Identify which cell holds the provided text, then report its [x, y] central coordinate. 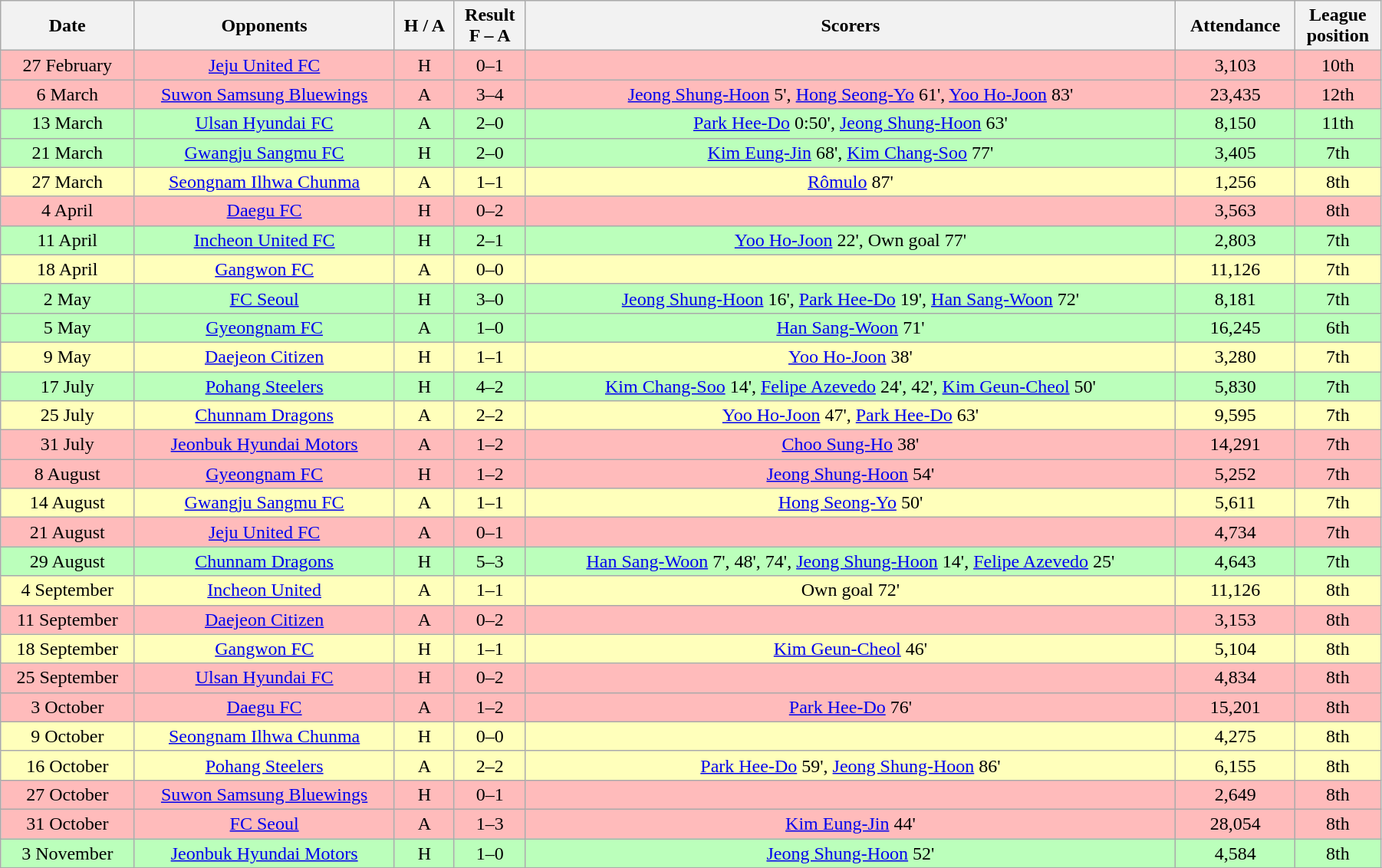
Date [67, 26]
Hong Seong-Yo 50' [851, 503]
6th [1338, 327]
Han Sang-Woon 7', 48', 74', Jeong Shung-Hoon 14', Felipe Azevedo 25' [851, 561]
3–0 [489, 298]
8,150 [1236, 123]
Kim Eung-Jin 68', Kim Chang-Soo 77' [851, 153]
2,649 [1236, 794]
9 October [67, 736]
Opponents [265, 26]
2–1 [489, 240]
27 October [67, 794]
29 August [67, 561]
Jeong Shung-Hoon 54' [851, 474]
13 March [67, 123]
23,435 [1236, 94]
5,611 [1236, 503]
31 October [67, 824]
4,584 [1236, 853]
Leagueposition [1338, 26]
10th [1338, 65]
Kim Eung-Jin 44' [851, 824]
3,153 [1236, 620]
17 July [67, 386]
15,201 [1236, 707]
4,275 [1236, 736]
21 March [67, 153]
Park Hee-Do 76' [851, 707]
18 September [67, 649]
14 August [67, 503]
11th [1338, 123]
Attendance [1236, 26]
9 May [67, 357]
9,595 [1236, 416]
Jeong Shung-Hoon 52' [851, 853]
Incheon United FC [265, 240]
Incheon United [265, 590]
2,803 [1236, 240]
3 October [67, 707]
8,181 [1236, 298]
18 April [67, 269]
4,643 [1236, 561]
5 May [67, 327]
8 August [67, 474]
4,734 [1236, 532]
31 July [67, 445]
4 September [67, 590]
Kim Geun-Cheol 46' [851, 649]
3 November [67, 853]
3,563 [1236, 211]
16 October [67, 765]
5,830 [1236, 386]
Kim Chang-Soo 14', Felipe Azevedo 24', 42', Kim Geun-Cheol 50' [851, 386]
Jeong Shung-Hoon 16', Park Hee-Do 19', Han Sang-Woon 72' [851, 298]
12th [1338, 94]
H / A [424, 26]
5,104 [1236, 649]
1,256 [1236, 182]
Scorers [851, 26]
27 February [67, 65]
14,291 [1236, 445]
Park Hee-Do 59', Jeong Shung-Hoon 86' [851, 765]
Rômulo 87' [851, 182]
Yoo Ho-Joon 22', Own goal 77' [851, 240]
5,252 [1236, 474]
25 July [67, 416]
25 September [67, 678]
16,245 [1236, 327]
3,280 [1236, 357]
4,834 [1236, 678]
Choo Sung-Ho 38' [851, 445]
27 March [67, 182]
3–4 [489, 94]
Own goal 72' [851, 590]
5–3 [489, 561]
11 September [67, 620]
Yoo Ho-Joon 47', Park Hee-Do 63' [851, 416]
Yoo Ho-Joon 38' [851, 357]
3,405 [1236, 153]
4–2 [489, 386]
2 May [67, 298]
6,155 [1236, 765]
11 April [67, 240]
21 August [67, 532]
3,103 [1236, 65]
Jeong Shung-Hoon 5', Hong Seong-Yo 61', Yoo Ho-Joon 83' [851, 94]
Han Sang-Woon 71' [851, 327]
4 April [67, 211]
6 March [67, 94]
28,054 [1236, 824]
1–3 [489, 824]
Park Hee-Do 0:50', Jeong Shung-Hoon 63' [851, 123]
ResultF – A [489, 26]
